Return [X, Y] of the center of cell containing provided text 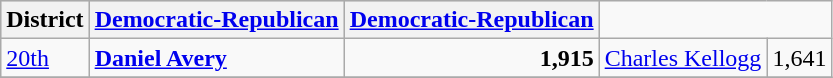
1,915 [472, 58]
20th [45, 58]
Charles Kellogg [683, 58]
District [45, 20]
Daniel Avery [216, 58]
1,641 [800, 58]
